Output the (x, y) coordinate of the center of the cell containing the given text.  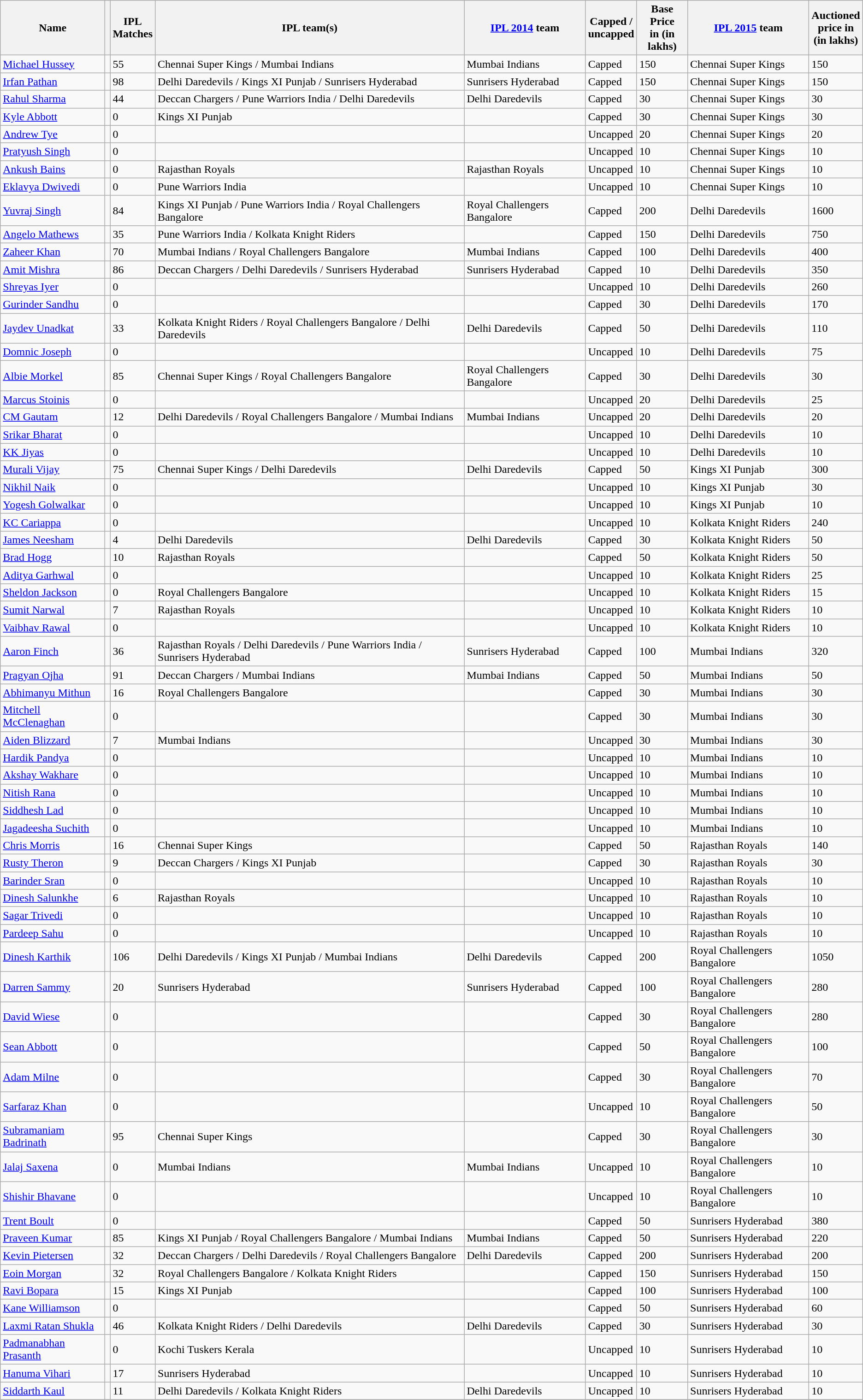
KC Cariappa (53, 522)
Jaydev Unadkat (53, 328)
6 (133, 898)
IPL Matches (133, 28)
IPL 2014 team (525, 28)
Andrew Tye (53, 134)
Darren Sammy (53, 987)
Delhi Daredevils / Kings XI Punjab / Mumbai Indians (310, 957)
Auctioned price in (in lakhs) (836, 28)
380 (836, 1220)
Sagar Trivedi (53, 916)
Brad Hogg (53, 557)
Aaron Finch (53, 652)
Pratyush Singh (53, 152)
Pune Warriors India / Kolkata Knight Riders (310, 234)
Deccan Chargers / Delhi Daredevils / Royal Challengers Bangalore (310, 1255)
Michael Hussey (53, 64)
110 (836, 328)
Pune Warriors India (310, 187)
Eoin Morgan (53, 1273)
Sean Abbott (53, 1047)
Eklavya Dwivedi (53, 187)
Chennai Super Kings / Royal Challengers Bangalore (310, 376)
140 (836, 845)
Capped / uncapped (611, 28)
350 (836, 270)
Chennai Super Kings / Mumbai Indians (310, 64)
91 (133, 675)
46 (133, 1326)
David Wiese (53, 1017)
86 (133, 270)
95 (133, 1136)
Adam Milne (53, 1076)
Domnic Joseph (53, 352)
Pragyan Ojha (53, 675)
Dinesh Karthik (53, 957)
Hanuma Vihari (53, 1373)
Ravi Bopara (53, 1291)
Rajasthan Royals / Delhi Daredevils / Pune Warriors India / Sunrisers Hyderabad (310, 652)
Irfan Pathan (53, 82)
Siddhesh Lad (53, 810)
1050 (836, 957)
Yogesh Golwalkar (53, 505)
Sheldon Jackson (53, 593)
Siddarth Kaul (53, 1391)
Amit Mishra (53, 270)
106 (133, 957)
Gurinder Sandhu (53, 305)
Delhi Daredevils / Royal Challengers Bangalore / Mumbai Indians (310, 417)
Name (53, 28)
Sumit Narwal (53, 610)
Aiden Blizzard (53, 740)
Praveen Kumar (53, 1238)
Kolkata Knight Riders / Royal Challengers Bangalore / Delhi Daredevils (310, 328)
Kolkata Knight Riders / Delhi Daredevils (310, 1326)
Mitchell McClenaghan (53, 716)
Laxmi Ratan Shukla (53, 1326)
Trent Boult (53, 1220)
IPL team(s) (310, 28)
IPL 2015 team (749, 28)
Nitish Rana (53, 793)
Angelo Mathews (53, 234)
35 (133, 234)
Delhi Daredevils / Kolkata Knight Riders (310, 1391)
Padmanabhan Prasanth (53, 1349)
11 (133, 1391)
Shreyas Iyer (53, 287)
Deccan Chargers / Kings XI Punjab (310, 863)
4 (133, 540)
Deccan Chargers / Pune Warriors India / Delhi Daredevils (310, 99)
Marcus Stoinis (53, 400)
Zaheer Khan (53, 252)
Abhimanyu Mithun (53, 693)
Jagadeesha Suchith (53, 828)
Rusty Theron (53, 863)
12 (133, 417)
36 (133, 652)
Mumbai Indians / Royal Challengers Bangalore (310, 252)
Subramaniam Badrinath (53, 1136)
James Neesham (53, 540)
170 (836, 305)
300 (836, 470)
Nikhil Naik (53, 487)
220 (836, 1238)
9 (133, 863)
CM Gautam (53, 417)
Yuvraj Singh (53, 210)
750 (836, 234)
Ankush Bains (53, 169)
Shishir Bhavane (53, 1196)
Murali Vijay (53, 470)
Aditya Garhwal (53, 575)
60 (836, 1308)
Kings XI Punjab / Royal Challengers Bangalore / Mumbai Indians (310, 1238)
Sarfaraz Khan (53, 1107)
98 (133, 82)
260 (836, 287)
Chris Morris (53, 845)
Kevin Pietersen (53, 1255)
Srikar Bharat (53, 435)
Albie Morkel (53, 376)
Vaibhav Rawal (53, 628)
Rahul Sharma (53, 99)
17 (133, 1373)
KK Jiyas (53, 452)
Kochi Tuskers Kerala (310, 1349)
Delhi Daredevils / Kings XI Punjab / Sunrisers Hyderabad (310, 82)
Kings XI Punjab / Pune Warriors India / Royal Challengers Bangalore (310, 210)
Akshay Wakhare (53, 775)
Jalaj Saxena (53, 1167)
33 (133, 328)
320 (836, 652)
240 (836, 522)
Deccan Chargers / Delhi Daredevils / Sunrisers Hyderabad (310, 270)
Kyle Abbott (53, 117)
Hardik Pandya (53, 758)
1600 (836, 210)
Base Price in (in lakhs) (662, 28)
Barinder Sran (53, 881)
400 (836, 252)
Dinesh Salunkhe (53, 898)
55 (133, 64)
Chennai Super Kings / Delhi Daredevils (310, 470)
Deccan Chargers / Mumbai Indians (310, 675)
84 (133, 210)
Pardeep Sahu (53, 933)
44 (133, 99)
Royal Challengers Bangalore / Kolkata Knight Riders (310, 1273)
Kane Williamson (53, 1308)
